Find where the given text appears and provide that cell's center as (X, Y) coordinate. 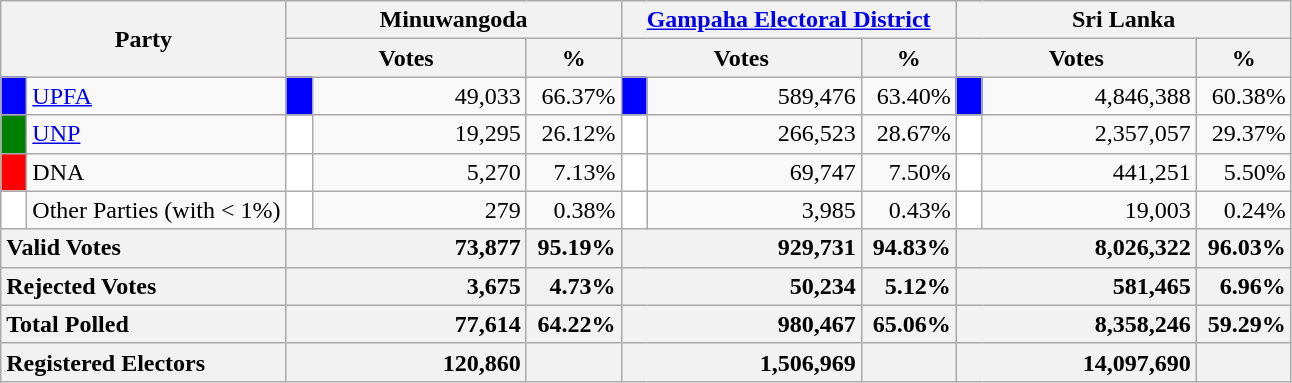
279 (419, 210)
589,476 (754, 96)
5.12% (908, 286)
14,097,690 (1076, 362)
64.22% (574, 324)
Party (144, 39)
66.37% (574, 96)
UNP (156, 134)
929,731 (741, 248)
Other Parties (with < 1%) (156, 210)
Rejected Votes (144, 286)
6.96% (1244, 286)
266,523 (754, 134)
73,877 (406, 248)
69,747 (754, 172)
581,465 (1076, 286)
1,506,969 (741, 362)
0.38% (574, 210)
8,026,322 (1076, 248)
UPFA (156, 96)
0.43% (908, 210)
Registered Electors (144, 362)
DNA (156, 172)
8,358,246 (1076, 324)
0.24% (1244, 210)
Valid Votes (144, 248)
50,234 (741, 286)
5,270 (419, 172)
Total Polled (144, 324)
95.19% (574, 248)
19,295 (419, 134)
441,251 (1089, 172)
96.03% (1244, 248)
77,614 (406, 324)
7.13% (574, 172)
19,003 (1089, 210)
3,985 (754, 210)
4,846,388 (1089, 96)
2,357,057 (1089, 134)
26.12% (574, 134)
63.40% (908, 96)
65.06% (908, 324)
28.67% (908, 134)
3,675 (406, 286)
94.83% (908, 248)
29.37% (1244, 134)
120,860 (406, 362)
Sri Lanka (1124, 20)
980,467 (741, 324)
4.73% (574, 286)
5.50% (1244, 172)
Minuwangoda (454, 20)
59.29% (1244, 324)
49,033 (419, 96)
Gampaha Electoral District (788, 20)
60.38% (1244, 96)
7.50% (908, 172)
